Output the [X, Y] coordinate of the center of the cell containing the given text.  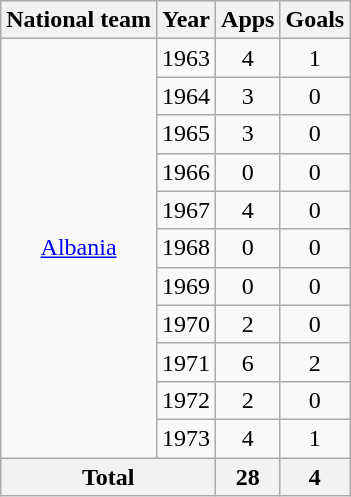
1971 [186, 362]
1970 [186, 324]
1966 [186, 172]
Goals [315, 20]
1972 [186, 400]
6 [248, 362]
Albania [79, 248]
Year [186, 20]
National team [79, 20]
1963 [186, 58]
1964 [186, 96]
1965 [186, 134]
28 [248, 477]
Total [108, 477]
1973 [186, 438]
1969 [186, 286]
1967 [186, 210]
Apps [248, 20]
1968 [186, 248]
